Identify which cell holds the provided text, then report its (x, y) central coordinate. 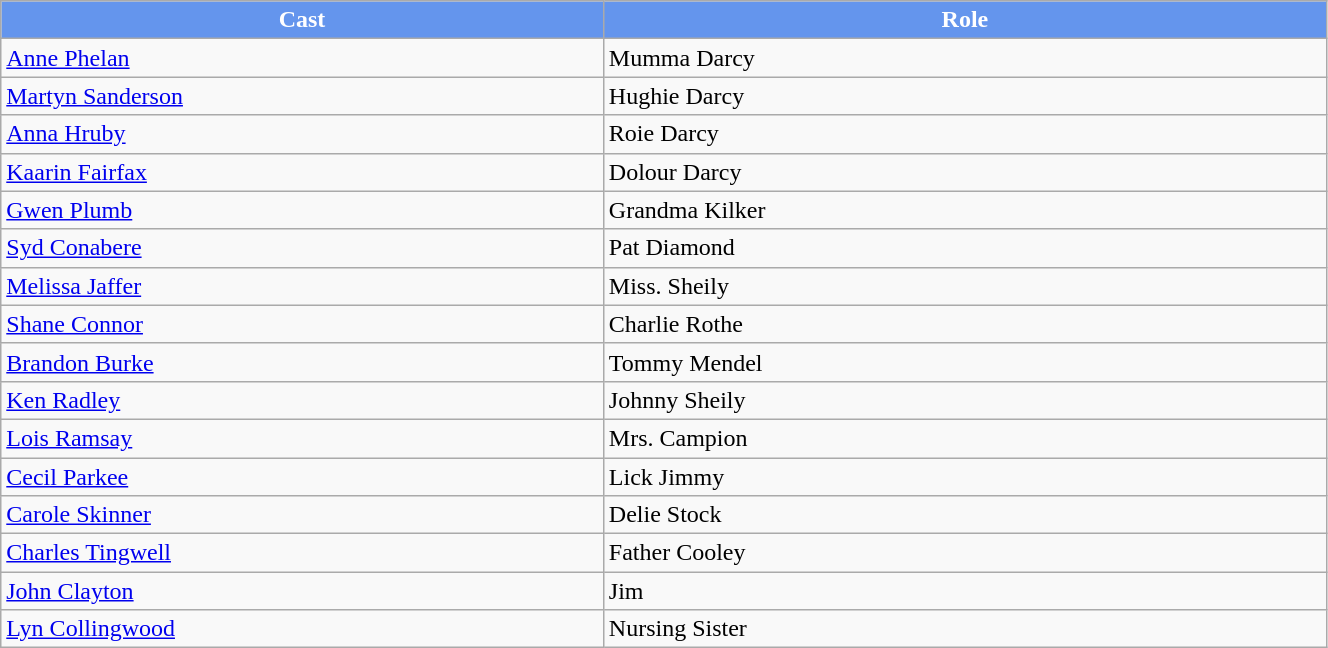
Lois Ramsay (302, 438)
Lick Jimmy (964, 477)
Ken Radley (302, 400)
John Clayton (302, 591)
Pat Diamond (964, 248)
Shane Connor (302, 324)
Anna Hruby (302, 134)
Mrs. Campion (964, 438)
Grandma Kilker (964, 210)
Lyn Collingwood (302, 629)
Carole Skinner (302, 515)
Anne Phelan (302, 58)
Johnny Sheily (964, 400)
Martyn Sanderson (302, 96)
Cecil Parkee (302, 477)
Charles Tingwell (302, 553)
Role (964, 20)
Dolour Darcy (964, 172)
Hughie Darcy (964, 96)
Tommy Mendel (964, 362)
Syd Conabere (302, 248)
Charlie Rothe (964, 324)
Cast (302, 20)
Melissa Jaffer (302, 286)
Miss. Sheily (964, 286)
Delie Stock (964, 515)
Brandon Burke (302, 362)
Father Cooley (964, 553)
Kaarin Fairfax (302, 172)
Roie Darcy (964, 134)
Gwen Plumb (302, 210)
Jim (964, 591)
Nursing Sister (964, 629)
Mumma Darcy (964, 58)
